For the text-containing cell, return its midpoint in (X, Y) coordinate format. 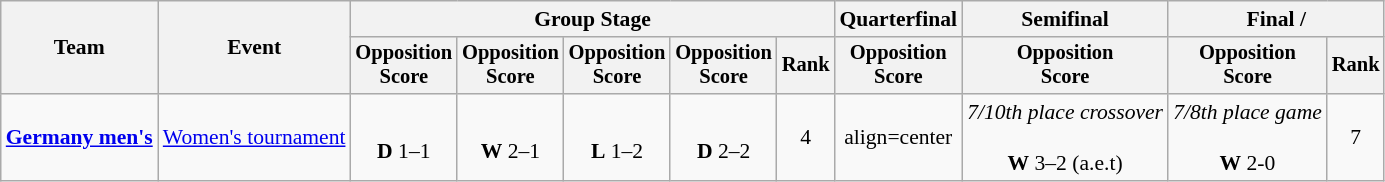
Team (80, 48)
D 1–1 (404, 138)
7/8th place gameW 2-0 (1248, 138)
4 (806, 138)
Event (254, 48)
7/10th place crossover W 3–2 (a.e.t) (1065, 138)
W 2–1 (510, 138)
Group Stage (593, 19)
align=center (898, 138)
Final / (1276, 19)
Semifinal (1065, 19)
D 2–2 (724, 138)
Germany men's (80, 138)
L 1–2 (618, 138)
Quarterfinal (898, 19)
Women's tournament (254, 138)
7 (1356, 138)
